Capture the cell that displays the provided text and extract its (X, Y) central coordinate. 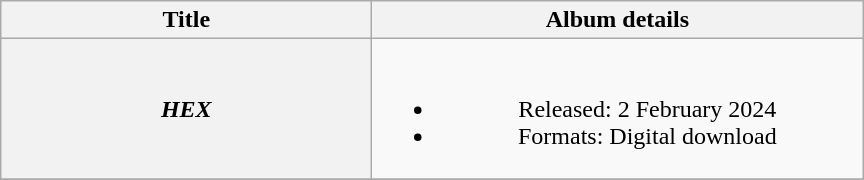
Title (186, 20)
Released: 2 February 2024Formats: Digital download (618, 109)
Album details (618, 20)
HEX (186, 109)
